Capture the cell that displays the provided text and extract its [x, y] central coordinate. 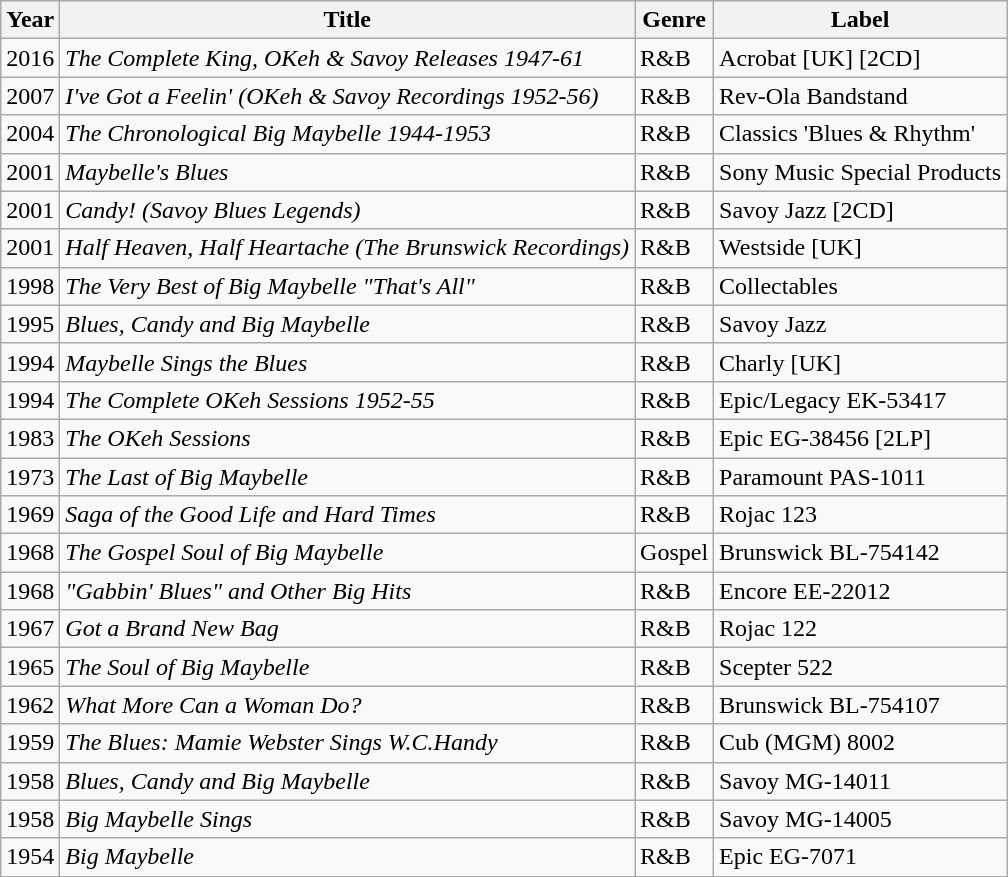
Cub (MGM) 8002 [860, 743]
Rojac 123 [860, 515]
2007 [30, 96]
Collectables [860, 286]
Rev-Ola Bandstand [860, 96]
2004 [30, 134]
Brunswick BL-754142 [860, 553]
1959 [30, 743]
The Blues: Mamie Webster Sings W.C.Handy [348, 743]
The Chronological Big Maybelle 1944-1953 [348, 134]
Maybelle Sings the Blues [348, 362]
I've Got a Feelin' (OKeh & Savoy Recordings 1952-56) [348, 96]
Big Maybelle Sings [348, 819]
1969 [30, 515]
Classics 'Blues & Rhythm' [860, 134]
Epic EG-7071 [860, 857]
Epic/Legacy EK-53417 [860, 400]
1967 [30, 629]
Charly [UK] [860, 362]
Westside [UK] [860, 248]
1962 [30, 705]
Rojac 122 [860, 629]
1973 [30, 477]
Label [860, 20]
Acrobat [UK] [2CD] [860, 58]
Paramount PAS-1011 [860, 477]
1998 [30, 286]
Brunswick BL-754107 [860, 705]
Savoy MG-14011 [860, 781]
"Gabbin' Blues" and Other Big Hits [348, 591]
The Very Best of Big Maybelle "That's All" [348, 286]
Savoy MG-14005 [860, 819]
Genre [674, 20]
1954 [30, 857]
Half Heaven, Half Heartache (The Brunswick Recordings) [348, 248]
Candy! (Savoy Blues Legends) [348, 210]
1995 [30, 324]
The Soul of Big Maybelle [348, 667]
Saga of the Good Life and Hard Times [348, 515]
1983 [30, 438]
Title [348, 20]
The Gospel Soul of Big Maybelle [348, 553]
What More Can a Woman Do? [348, 705]
2016 [30, 58]
Encore EE-22012 [860, 591]
Savoy Jazz [860, 324]
The OKeh Sessions [348, 438]
The Complete King, OKeh & Savoy Releases 1947-61 [348, 58]
The Complete OKeh Sessions 1952-55 [348, 400]
Maybelle's Blues [348, 172]
1965 [30, 667]
Big Maybelle [348, 857]
Year [30, 20]
Scepter 522 [860, 667]
Got a Brand New Bag [348, 629]
The Last of Big Maybelle [348, 477]
Gospel [674, 553]
Sony Music Special Products [860, 172]
Savoy Jazz [2CD] [860, 210]
Epic EG-38456 [2LP] [860, 438]
